Capture the cell that displays the provided text and extract its (x, y) central coordinate. 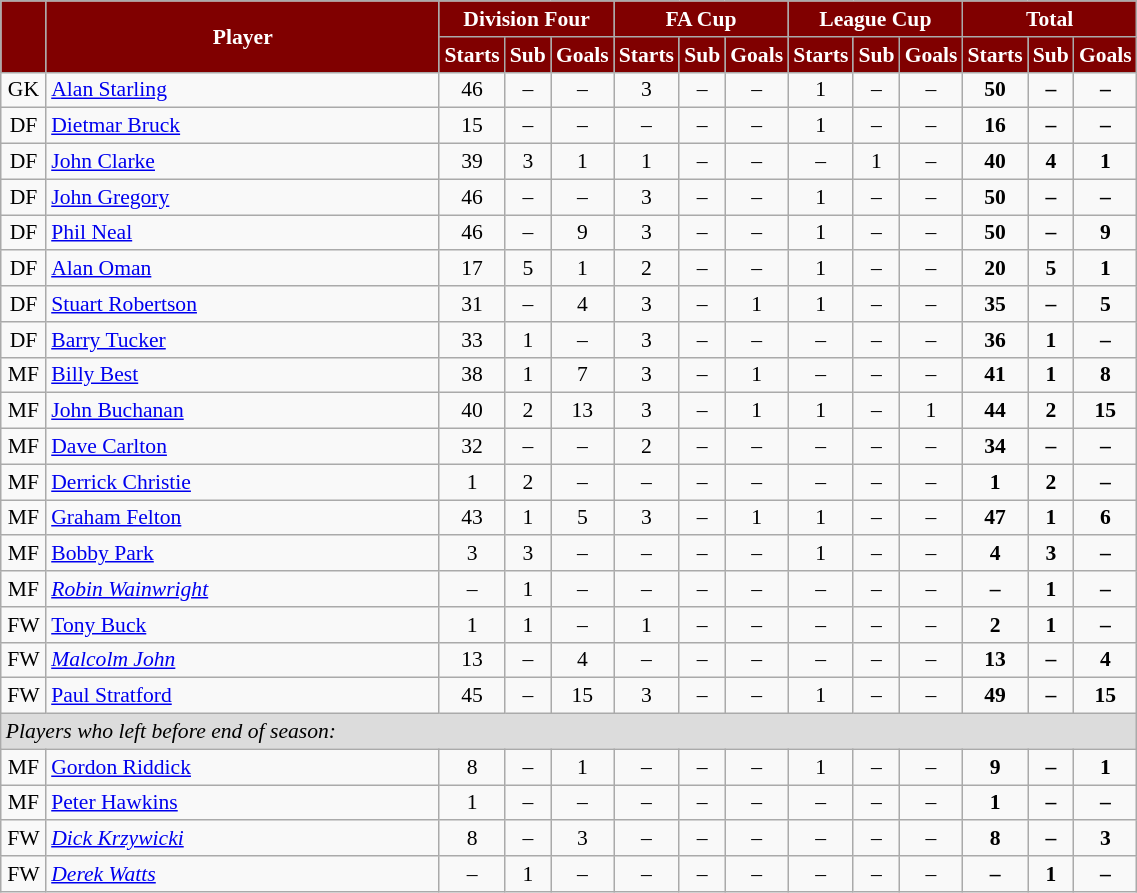
Phil Neal (242, 233)
34 (994, 447)
Player (242, 36)
Dick Krzywicki (242, 839)
7 (582, 375)
49 (994, 696)
Derek Watts (242, 874)
League Cup (875, 19)
FA Cup (701, 19)
Stuart Robertson (242, 304)
31 (472, 304)
20 (994, 269)
Gordon Riddick (242, 767)
Tony Buck (242, 625)
36 (994, 340)
44 (994, 411)
Players who left before end of season: (569, 732)
41 (994, 375)
16 (994, 126)
43 (472, 518)
Derrick Christie (242, 482)
John Gregory (242, 197)
Dave Carlton (242, 447)
Alan Oman (242, 269)
John Buchanan (242, 411)
17 (472, 269)
Peter Hawkins (242, 803)
45 (472, 696)
Barry Tucker (242, 340)
38 (472, 375)
32 (472, 447)
Dietmar Bruck (242, 126)
Malcolm John (242, 660)
35 (994, 304)
Total (1049, 19)
Billy Best (242, 375)
39 (472, 162)
Paul Stratford (242, 696)
47 (994, 518)
John Clarke (242, 162)
6 (1106, 518)
GK (24, 90)
33 (472, 340)
Graham Felton (242, 518)
Division Four (526, 19)
Robin Wainwright (242, 589)
Bobby Park (242, 554)
Alan Starling (242, 90)
